Capture the cell that displays the provided text and extract its [x, y] central coordinate. 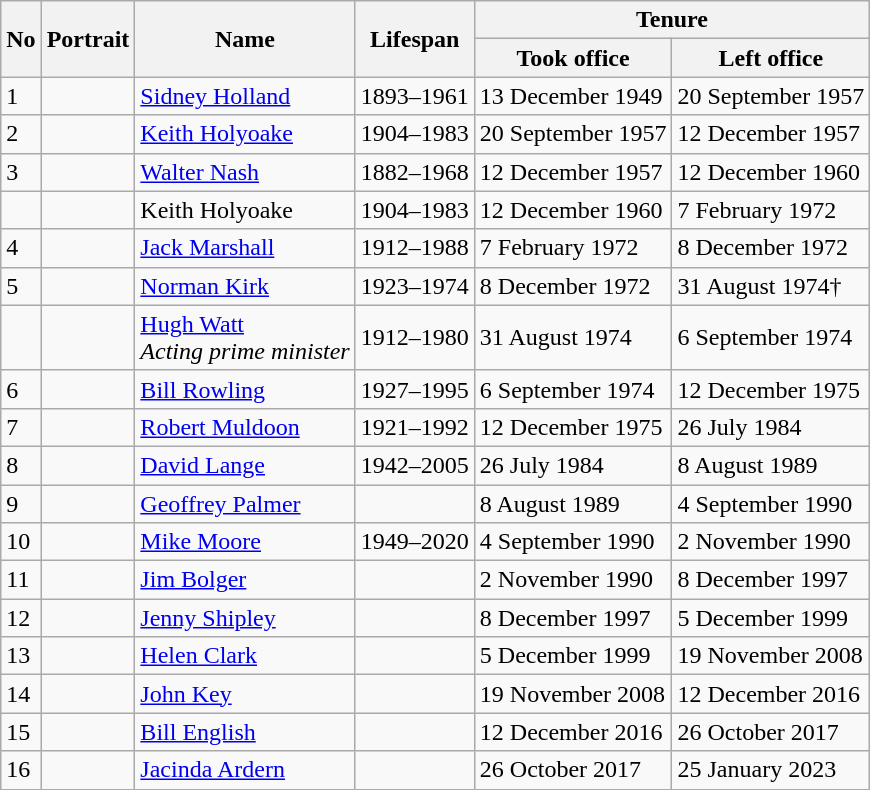
1912–1980 [414, 338]
3 [21, 172]
11 [21, 580]
Robert Muldoon [245, 427]
2 [21, 134]
Tenure [672, 20]
Norman Kirk [245, 286]
10 [21, 542]
Portrait [88, 39]
8 [21, 465]
13 December 1949 [573, 96]
No [21, 39]
6 [21, 389]
16 [21, 770]
7 [21, 427]
1 [21, 96]
1893–1961 [414, 96]
Helen Clark [245, 656]
1942–2005 [414, 465]
15 [21, 732]
13 [21, 656]
1949–2020 [414, 542]
John Key [245, 694]
Sidney Holland [245, 96]
Jack Marshall [245, 248]
31 August 1974† [771, 286]
1912–1988 [414, 248]
Bill Rowling [245, 389]
Mike Moore [245, 542]
1927–1995 [414, 389]
Jenny Shipley [245, 618]
Walter Nash [245, 172]
David Lange [245, 465]
Left office [771, 58]
1923–1974 [414, 286]
12 [21, 618]
31 August 1974 [573, 338]
1921–1992 [414, 427]
14 [21, 694]
Geoffrey Palmer [245, 503]
Bill English [245, 732]
Hugh WattActing prime minister [245, 338]
1882–1968 [414, 172]
Jim Bolger [245, 580]
Lifespan [414, 39]
25 January 2023 [771, 770]
9 [21, 503]
4 [21, 248]
Name [245, 39]
Took office [573, 58]
Jacinda Ardern [245, 770]
5 [21, 286]
